Extract the (X, Y) coordinate from the center of the cell holding the provided text.  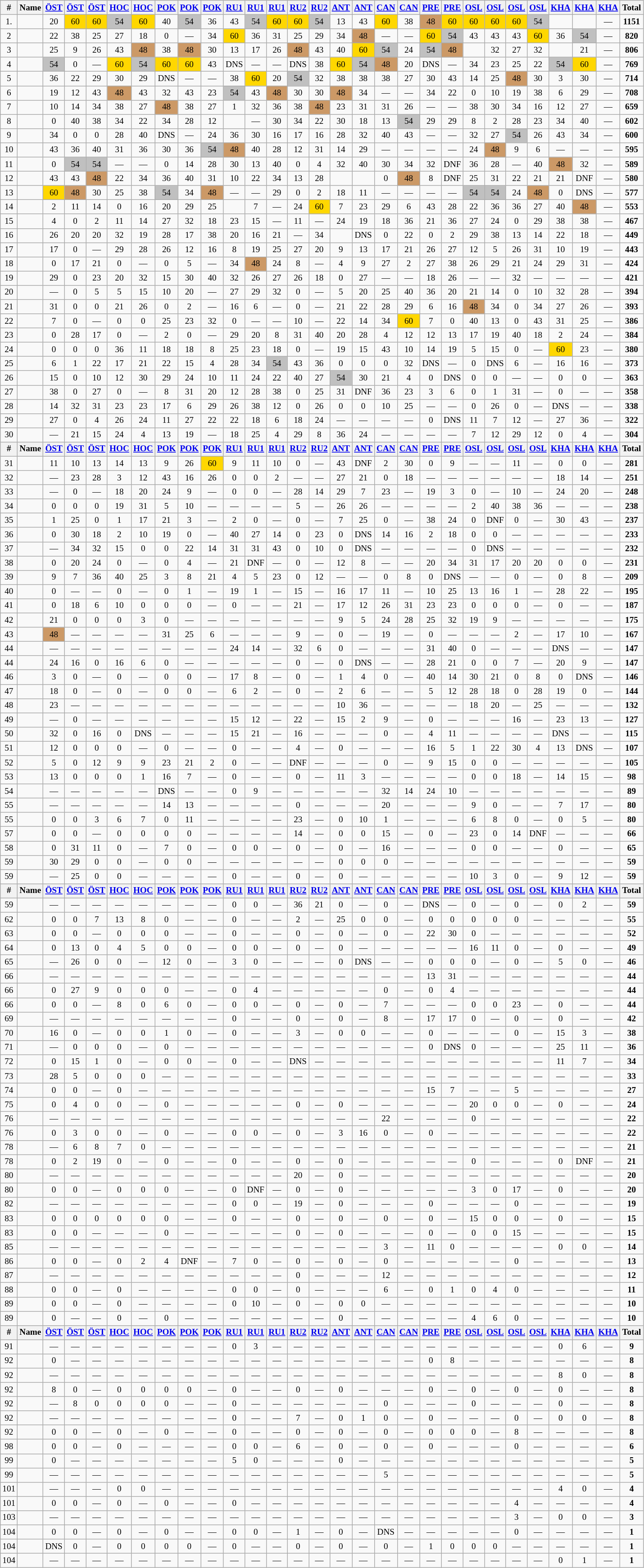
86 (9, 1261)
209 (631, 577)
35 (9, 521)
393 (631, 307)
595 (631, 150)
386 (631, 321)
231 (631, 563)
659 (631, 107)
82 (9, 1204)
105 (631, 763)
58 (9, 848)
553 (631, 207)
74 (9, 1090)
1. (9, 22)
769 (631, 64)
175 (631, 620)
580 (631, 178)
70 (9, 1033)
304 (631, 435)
146 (631, 677)
820 (631, 36)
251 (631, 478)
37 (9, 549)
322 (631, 421)
380 (631, 349)
72 (9, 1062)
424 (631, 264)
443 (631, 249)
187 (631, 606)
127 (631, 720)
373 (631, 364)
1151 (631, 22)
57 (9, 834)
237 (631, 521)
421 (631, 278)
248 (631, 492)
144 (631, 691)
338 (631, 406)
602 (631, 122)
238 (631, 506)
41 (9, 606)
71 (9, 1047)
62 (9, 920)
195 (631, 592)
167 (631, 634)
87 (9, 1276)
600 (631, 136)
85 (9, 1247)
384 (631, 335)
39 (9, 577)
53 (9, 777)
394 (631, 292)
449 (631, 236)
714 (631, 79)
103 (9, 1518)
132 (631, 706)
47 (9, 691)
75 (9, 1105)
73 (9, 1076)
281 (631, 463)
115 (631, 734)
51 (9, 748)
91 (9, 1347)
50 (9, 734)
233 (631, 535)
577 (631, 193)
589 (631, 164)
467 (631, 221)
806 (631, 50)
708 (631, 93)
63 (9, 934)
64 (9, 948)
107 (631, 748)
363 (631, 378)
69 (9, 1019)
232 (631, 549)
88 (9, 1290)
358 (631, 392)
